Extract the [x, y] coordinate from the center of the cell holding the provided text.  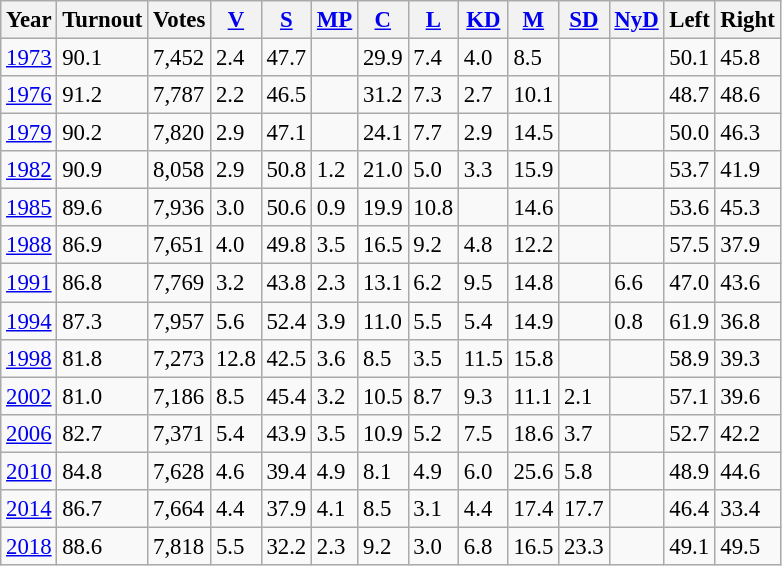
82.7 [102, 433]
46.5 [286, 95]
6.2 [433, 283]
Left [690, 20]
18.6 [533, 433]
58.9 [690, 358]
2.4 [236, 58]
42.2 [748, 433]
47.7 [286, 58]
Votes [180, 20]
15.8 [533, 358]
1991 [29, 283]
5.8 [584, 471]
10.5 [383, 396]
50.0 [690, 133]
1973 [29, 58]
6.8 [484, 546]
11.1 [533, 396]
7.4 [433, 58]
Turnout [102, 20]
7,769 [180, 283]
2006 [29, 433]
32.2 [286, 546]
19.9 [383, 208]
48.9 [690, 471]
29.9 [383, 58]
7,936 [180, 208]
90.9 [102, 170]
57.5 [690, 245]
43.9 [286, 433]
48.7 [690, 95]
6.6 [636, 283]
44.6 [748, 471]
47.1 [286, 133]
90.1 [102, 58]
4.6 [236, 471]
7.3 [433, 95]
81.8 [102, 358]
SD [584, 20]
1976 [29, 95]
90.2 [102, 133]
2010 [29, 471]
C [383, 20]
23.3 [584, 546]
2.7 [484, 95]
53.7 [690, 170]
1979 [29, 133]
86.9 [102, 245]
7,273 [180, 358]
5.2 [433, 433]
50.8 [286, 170]
36.8 [748, 321]
M [533, 20]
49.8 [286, 245]
4.1 [335, 509]
45.3 [748, 208]
49.1 [690, 546]
13.1 [383, 283]
1985 [29, 208]
1994 [29, 321]
81.0 [102, 396]
7,186 [180, 396]
7,664 [180, 509]
4.8 [484, 245]
10.1 [533, 95]
7,452 [180, 58]
11.0 [383, 321]
39.4 [286, 471]
53.6 [690, 208]
3.7 [584, 433]
43.8 [286, 283]
5.0 [433, 170]
8.1 [383, 471]
46.3 [748, 133]
43.6 [748, 283]
3.6 [335, 358]
48.6 [748, 95]
9.5 [484, 283]
86.8 [102, 283]
V [236, 20]
11.5 [484, 358]
15.9 [533, 170]
7.7 [433, 133]
6.0 [484, 471]
2018 [29, 546]
KD [484, 20]
17.4 [533, 509]
1982 [29, 170]
45.4 [286, 396]
S [286, 20]
9.3 [484, 396]
2014 [29, 509]
7,371 [180, 433]
89.6 [102, 208]
L [433, 20]
21.0 [383, 170]
3.9 [335, 321]
7,628 [180, 471]
2002 [29, 396]
10.9 [383, 433]
7,818 [180, 546]
Year [29, 20]
52.4 [286, 321]
50.1 [690, 58]
88.6 [102, 546]
52.7 [690, 433]
49.5 [748, 546]
2.2 [236, 95]
87.3 [102, 321]
14.5 [533, 133]
14.6 [533, 208]
8.7 [433, 396]
0.9 [335, 208]
14.8 [533, 283]
NyD [636, 20]
8,058 [180, 170]
50.6 [286, 208]
7,820 [180, 133]
41.9 [748, 170]
12.2 [533, 245]
24.1 [383, 133]
57.1 [690, 396]
14.9 [533, 321]
45.8 [748, 58]
MP [335, 20]
17.7 [584, 509]
5.6 [236, 321]
10.8 [433, 208]
1998 [29, 358]
42.5 [286, 358]
61.9 [690, 321]
39.6 [748, 396]
Right [748, 20]
3.3 [484, 170]
25.6 [533, 471]
1988 [29, 245]
3.1 [433, 509]
7,957 [180, 321]
7,651 [180, 245]
39.3 [748, 358]
2.1 [584, 396]
86.7 [102, 509]
91.2 [102, 95]
0.8 [636, 321]
33.4 [748, 509]
7,787 [180, 95]
84.8 [102, 471]
46.4 [690, 509]
31.2 [383, 95]
7.5 [484, 433]
12.8 [236, 358]
47.0 [690, 283]
1.2 [335, 170]
